Determine the [X, Y] coordinate at the center of the cell enclosing the given text.  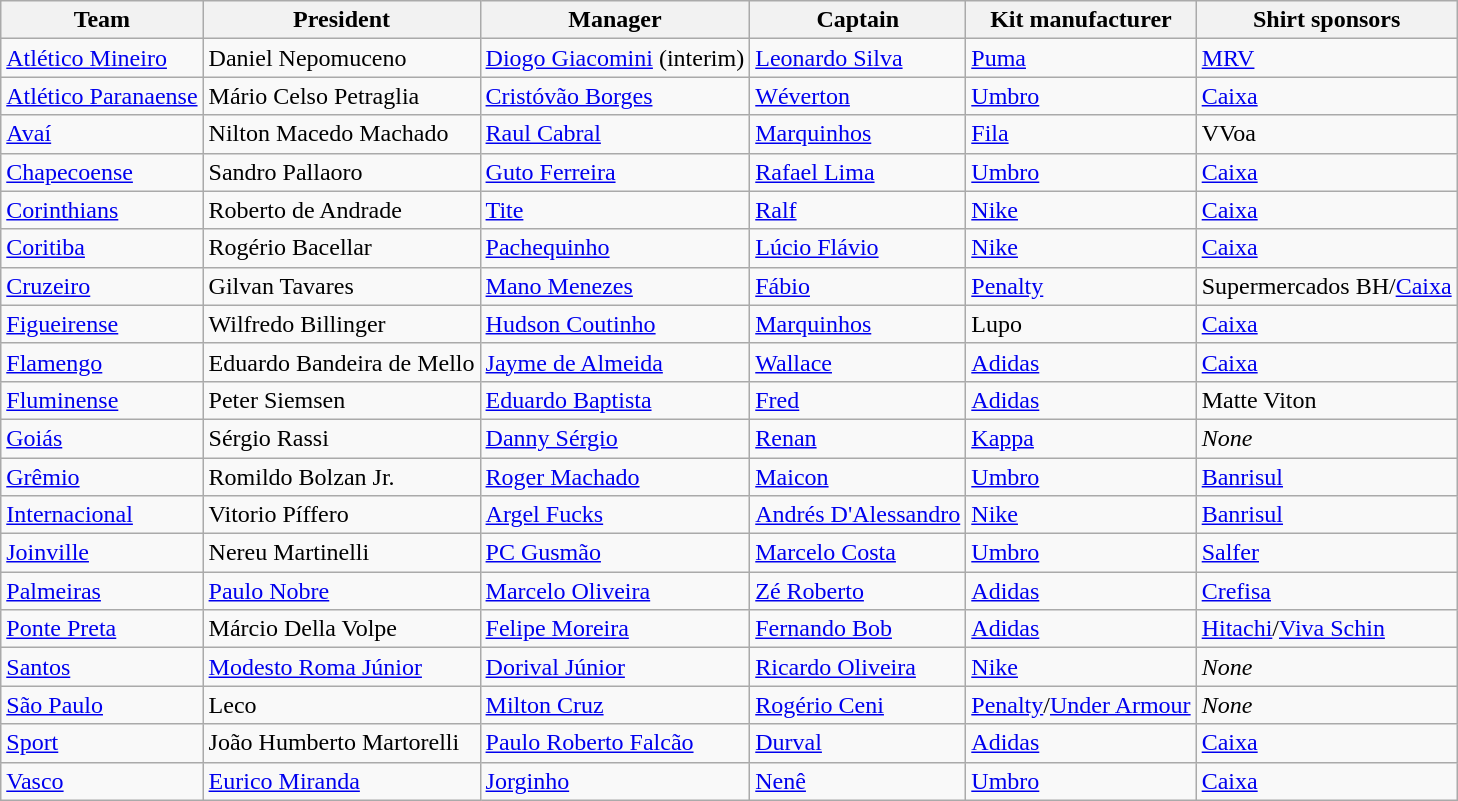
Captain [858, 20]
Crefisa [1326, 591]
Romildo Bolzan Jr. [342, 477]
Maicon [858, 477]
Eduardo Baptista [615, 400]
Rafael Lima [858, 172]
Matte Viton [1326, 400]
Argel Fucks [615, 515]
Fernando Bob [858, 629]
Danny Sérgio [615, 438]
Fred [858, 400]
Penalty/Under Armour [1081, 705]
Hudson Coutinho [615, 324]
Andrés D'Alessandro [858, 515]
Márcio Della Volpe [342, 629]
Fila [1081, 134]
Renan [858, 438]
Raul Cabral [615, 134]
Shirt sponsors [1326, 20]
Nilton Macedo Machado [342, 134]
Dorival Júnior [615, 667]
Flamengo [102, 362]
Guto Ferreira [615, 172]
Wéverton [858, 96]
Modesto Roma Júnior [342, 667]
MRV [1326, 58]
Marcelo Costa [858, 553]
Nenê [858, 781]
Marcelo Oliveira [615, 591]
Figueirense [102, 324]
Mário Celso Petraglia [342, 96]
Team [102, 20]
Kappa [1081, 438]
Supermercados BH/Caixa [1326, 286]
Paulo Nobre [342, 591]
Ralf [858, 210]
Cruzeiro [102, 286]
Leco [342, 705]
Kit manufacturer [1081, 20]
Sport [102, 743]
Corinthians [102, 210]
Fluminense [102, 400]
Santos [102, 667]
Zé Roberto [858, 591]
João Humberto Martorelli [342, 743]
Paulo Roberto Falcão [615, 743]
Coritiba [102, 248]
Hitachi/Viva Schin [1326, 629]
Peter Siemsen [342, 400]
Eduardo Bandeira de Mello [342, 362]
Chapecoense [102, 172]
Wallace [858, 362]
Mano Menezes [615, 286]
Durval [858, 743]
São Paulo [102, 705]
Avaí [102, 134]
Cristóvão Borges [615, 96]
Nereu Martinelli [342, 553]
Sérgio Rassi [342, 438]
Felipe Moreira [615, 629]
Penalty [1081, 286]
Ponte Preta [102, 629]
Leonardo Silva [858, 58]
Vasco [102, 781]
Daniel Nepomuceno [342, 58]
Internacional [102, 515]
Palmeiras [102, 591]
Wilfredo Billinger [342, 324]
Eurico Miranda [342, 781]
Fábio [858, 286]
Rogério Ceni [858, 705]
Jorginho [615, 781]
Gilvan Tavares [342, 286]
Tite [615, 210]
Manager [615, 20]
Sandro Pallaoro [342, 172]
Joinville [102, 553]
VVoa [1326, 134]
Puma [1081, 58]
Grêmio [102, 477]
Roger Machado [615, 477]
Vitorio Píffero [342, 515]
Lupo [1081, 324]
Atlético Mineiro [102, 58]
Pachequinho [615, 248]
Goiás [102, 438]
Lúcio Flávio [858, 248]
President [342, 20]
Milton Cruz [615, 705]
Jayme de Almeida [615, 362]
Diogo Giacomini (interim) [615, 58]
Roberto de Andrade [342, 210]
Ricardo Oliveira [858, 667]
Salfer [1326, 553]
Rogério Bacellar [342, 248]
PC Gusmão [615, 553]
Atlético Paranaense [102, 96]
